From the cell containing the given text, extract its center point as (X, Y) coordinate. 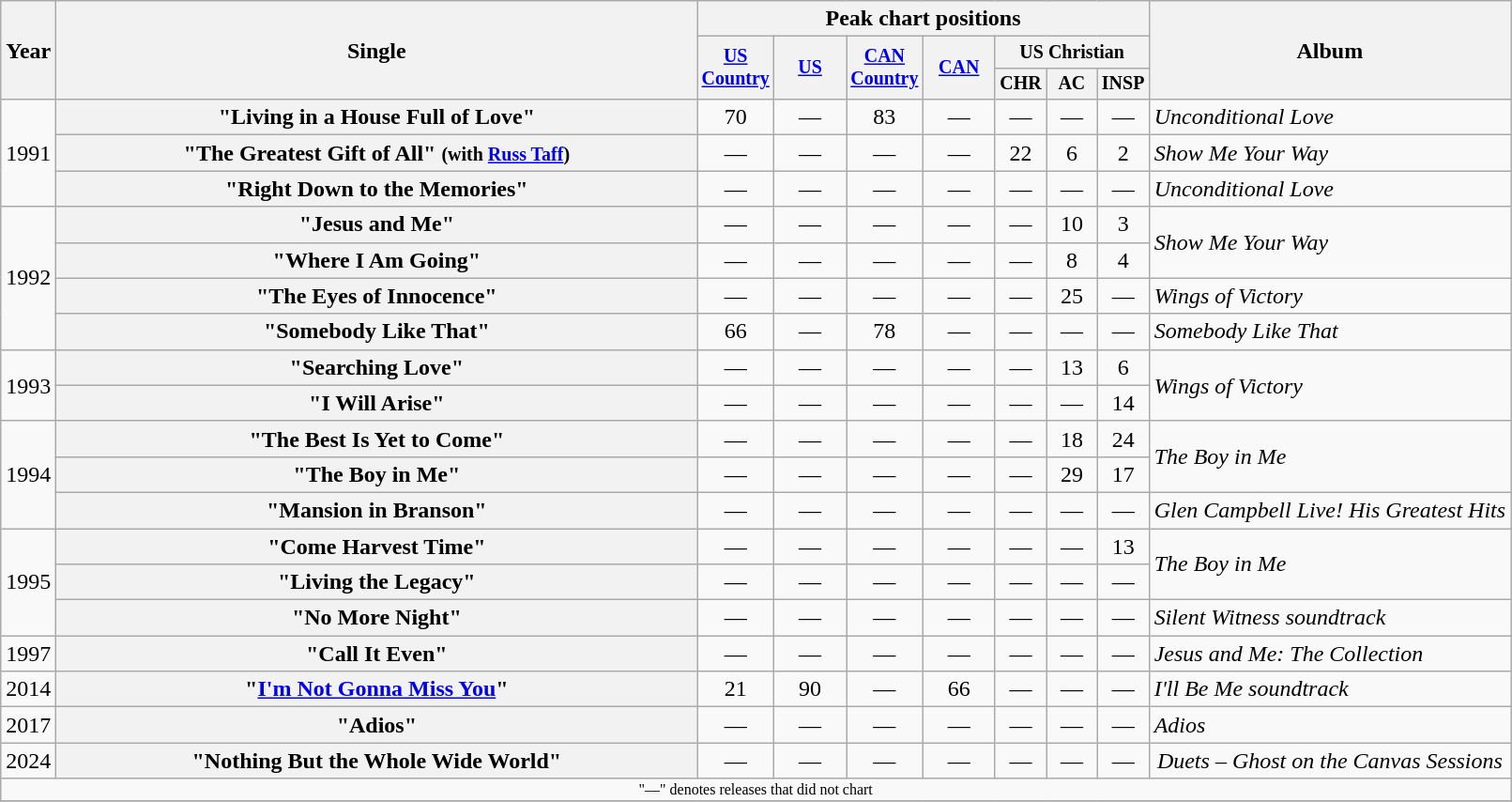
18 (1072, 439)
"The Greatest Gift of All" (with Russ Taff) (377, 153)
"No More Night" (377, 618)
"Mansion in Branson" (377, 510)
Silent Witness soundtrack (1329, 618)
17 (1123, 474)
"Searching Love" (377, 367)
Jesus and Me: The Collection (1329, 654)
CHR (1020, 83)
1994 (28, 474)
INSP (1123, 83)
1991 (28, 153)
70 (736, 117)
24 (1123, 439)
"Right Down to the Memories" (377, 189)
78 (885, 332)
"Call It Even" (377, 654)
"I Will Arise" (377, 403)
3 (1123, 224)
"Somebody Like That" (377, 332)
Peak chart positions (924, 19)
"Living in a House Full of Love" (377, 117)
CAN (959, 68)
"Adios" (377, 725)
21 (736, 689)
"The Eyes of Innocence" (377, 296)
14 (1123, 403)
2 (1123, 153)
Somebody Like That (1329, 332)
Duets – Ghost on the Canvas Sessions (1329, 761)
"Come Harvest Time" (377, 546)
2024 (28, 761)
I'll Be Me soundtrack (1329, 689)
"Living the Legacy" (377, 582)
US (811, 68)
US Country (736, 68)
"Where I Am Going" (377, 260)
Single (377, 51)
4 (1123, 260)
AC (1072, 83)
US Christian (1072, 53)
83 (885, 117)
"Nothing But the Whole Wide World" (377, 761)
"—" denotes releases that did not chart (756, 790)
Adios (1329, 725)
1995 (28, 581)
1993 (28, 385)
29 (1072, 474)
1992 (28, 278)
10 (1072, 224)
22 (1020, 153)
Year (28, 51)
8 (1072, 260)
Glen Campbell Live! His Greatest Hits (1329, 510)
90 (811, 689)
"The Best Is Yet to Come" (377, 439)
"I'm Not Gonna Miss You" (377, 689)
1997 (28, 654)
"Jesus and Me" (377, 224)
"The Boy in Me" (377, 474)
2014 (28, 689)
25 (1072, 296)
CAN Country (885, 68)
2017 (28, 725)
Album (1329, 51)
